Find where the given text appears and provide that cell's center as [x, y] coordinate. 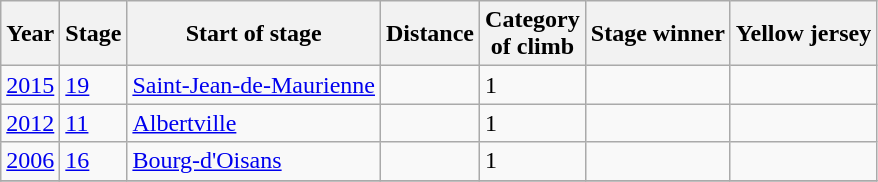
Yellow jersey [803, 34]
11 [94, 123]
16 [94, 161]
Saint-Jean-de-Maurienne [254, 85]
Distance [430, 34]
Categoryof climb [533, 34]
2015 [30, 85]
Year [30, 34]
Stage [94, 34]
19 [94, 85]
2006 [30, 161]
Stage winner [658, 34]
Albertville [254, 123]
Start of stage [254, 34]
2012 [30, 123]
Bourg-d'Oisans [254, 161]
